Identify which cell holds the provided text, then report its (X, Y) central coordinate. 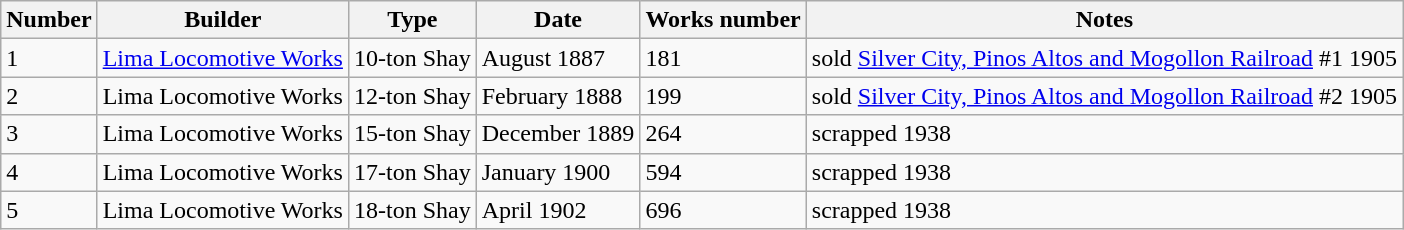
10-ton Shay (412, 58)
Number (49, 20)
594 (723, 172)
Type (412, 20)
15-ton Shay (412, 134)
17-ton Shay (412, 172)
696 (723, 210)
18-ton Shay (412, 210)
199 (723, 96)
12-ton Shay (412, 96)
April 1902 (558, 210)
Notes (1104, 20)
January 1900 (558, 172)
1 (49, 58)
Date (558, 20)
3 (49, 134)
5 (49, 210)
4 (49, 172)
Works number (723, 20)
2 (49, 96)
sold Silver City, Pinos Altos and Mogollon Railroad #2 1905 (1104, 96)
December 1889 (558, 134)
February 1888 (558, 96)
Builder (222, 20)
August 1887 (558, 58)
181 (723, 58)
sold Silver City, Pinos Altos and Mogollon Railroad #1 1905 (1104, 58)
264 (723, 134)
